Return [X, Y] of the center of cell containing provided text 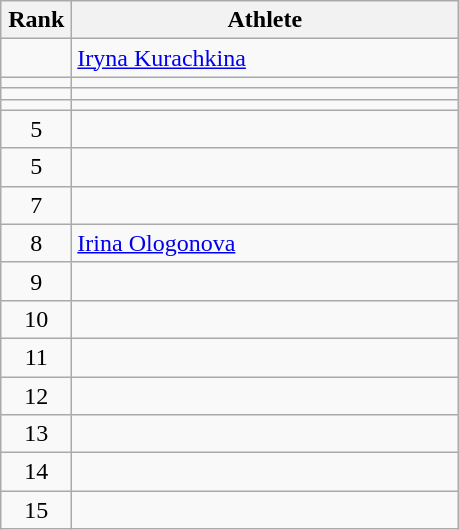
Iryna Kurachkina [265, 58]
Athlete [265, 20]
13 [36, 434]
Irina Ologonova [265, 243]
Rank [36, 20]
7 [36, 205]
9 [36, 281]
15 [36, 510]
8 [36, 243]
10 [36, 319]
14 [36, 472]
11 [36, 357]
12 [36, 395]
